Locate the cell with the specified text and output its (X, Y) center coordinate. 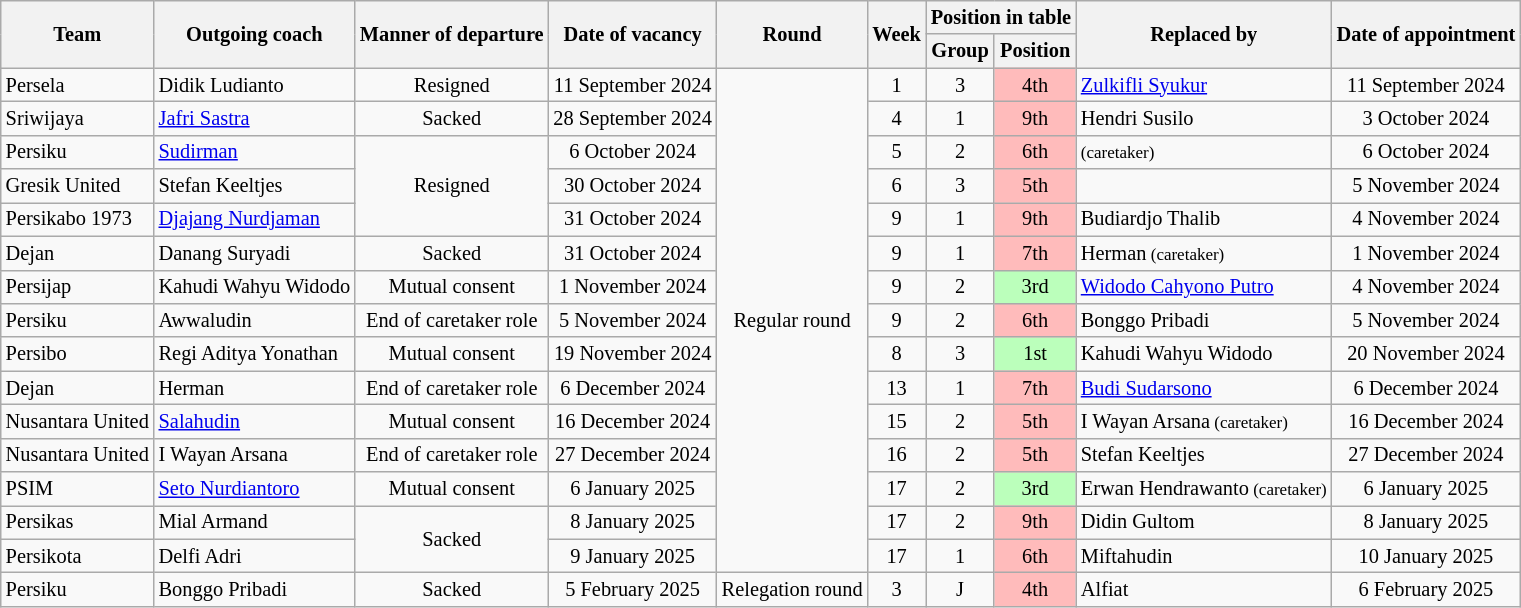
Replaced by (1204, 34)
Didik Ludianto (254, 85)
4 (896, 118)
Date of vacancy (633, 34)
20 November 2024 (1426, 354)
Regular round (792, 320)
I Wayan Arsana (caretaker) (1204, 421)
9 January 2025 (633, 556)
13 (896, 388)
Position in table (1001, 17)
Budi Sudarsono (1204, 388)
Team (78, 34)
Regi Aditya Yonathan (254, 354)
1st (1035, 354)
Delfi Adri (254, 556)
Gresik United (78, 186)
Alfiat (1204, 589)
16 (896, 455)
Awwaludin (254, 320)
Miftahudin (1204, 556)
Persela (78, 85)
15 (896, 421)
5 February 2025 (633, 589)
Persijap (78, 287)
Persikabo 1973 (78, 219)
Didin Gultom (1204, 522)
3 October 2024 (1426, 118)
Mial Armand (254, 522)
Sudirman (254, 152)
8 (896, 354)
Round (792, 34)
Salahudin (254, 421)
Erwan Hendrawanto (caretaker) (1204, 489)
Position (1035, 51)
6 (896, 186)
J (960, 589)
Persikota (78, 556)
Zulkifli Syukur (1204, 85)
Herman (254, 388)
Sriwijaya (78, 118)
Budiardjo Thalib (1204, 219)
Date of appointment (1426, 34)
30 October 2024 (633, 186)
Seto Nurdiantoro (254, 489)
Persikas (78, 522)
Herman (caretaker) (1204, 253)
5 (896, 152)
Widodo Cahyono Putro (1204, 287)
Jafri Sastra (254, 118)
Persibo (78, 354)
6 February 2025 (1426, 589)
Manner of departure (452, 34)
(caretaker) (1204, 152)
19 November 2024 (633, 354)
Djajang Nurdjaman (254, 219)
28 September 2024 (633, 118)
Group (960, 51)
I Wayan Arsana (254, 455)
PSIM (78, 489)
Week (896, 34)
Hendri Susilo (1204, 118)
10 January 2025 (1426, 556)
Danang Suryadi (254, 253)
Relegation round (792, 589)
Outgoing coach (254, 34)
